Determine the [x, y] coordinate at the center of the cell enclosing the given text.  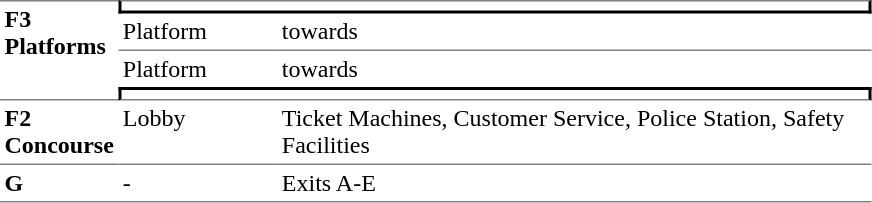
Ticket Machines, Customer Service, Police Station, Safety Facilities [574, 132]
F2Concourse [59, 132]
Exits A-E [574, 184]
G [59, 184]
Lobby [198, 132]
- [198, 184]
F3Platforms [59, 50]
